Return [x, y] of the center of cell containing provided text 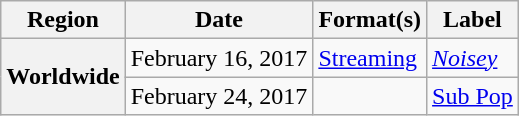
Noisey [473, 58]
February 16, 2017 [219, 58]
Label [473, 20]
Format(s) [370, 20]
February 24, 2017 [219, 96]
Date [219, 20]
Streaming [370, 58]
Region [63, 20]
Sub Pop [473, 96]
Worldwide [63, 77]
